Return the [X, Y] coordinate for the center point of the cell that contains the specified text.  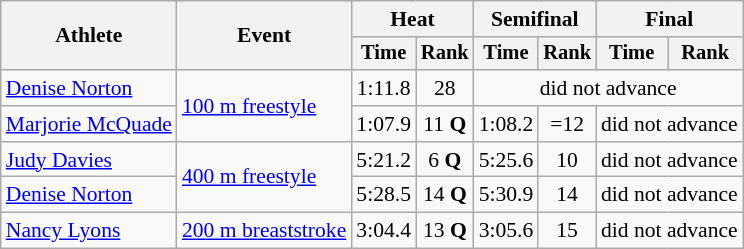
5:30.9 [506, 195]
10 [567, 160]
100 m freestyle [264, 106]
Marjorie McQuade [89, 124]
Judy Davies [89, 160]
1:11.8 [384, 88]
28 [445, 88]
3:05.6 [506, 231]
14 [567, 195]
400 m freestyle [264, 178]
Heat [412, 19]
11 Q [445, 124]
Final [670, 19]
Athlete [89, 36]
Event [264, 36]
5:25.6 [506, 160]
5:21.2 [384, 160]
Semifinal [535, 19]
200 m breaststroke [264, 231]
=12 [567, 124]
1:08.2 [506, 124]
3:04.4 [384, 231]
Nancy Lyons [89, 231]
5:28.5 [384, 195]
15 [567, 231]
14 Q [445, 195]
6 Q [445, 160]
1:07.9 [384, 124]
13 Q [445, 231]
